Return (x, y) of the center of cell containing provided text 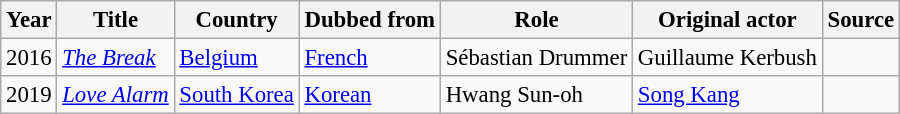
Source (860, 20)
Love Alarm (116, 95)
Dubbed from (370, 20)
Original actor (728, 20)
South Korea (236, 95)
Hwang Sun-oh (536, 95)
French (370, 58)
Year (29, 20)
Sébastian Drummer (536, 58)
2019 (29, 95)
Country (236, 20)
Korean (370, 95)
Belgium (236, 58)
The Break (116, 58)
Role (536, 20)
Song Kang (728, 95)
2016 (29, 58)
Guillaume Kerbush (728, 58)
Title (116, 20)
